For the text-containing cell, return its midpoint in [x, y] coordinate format. 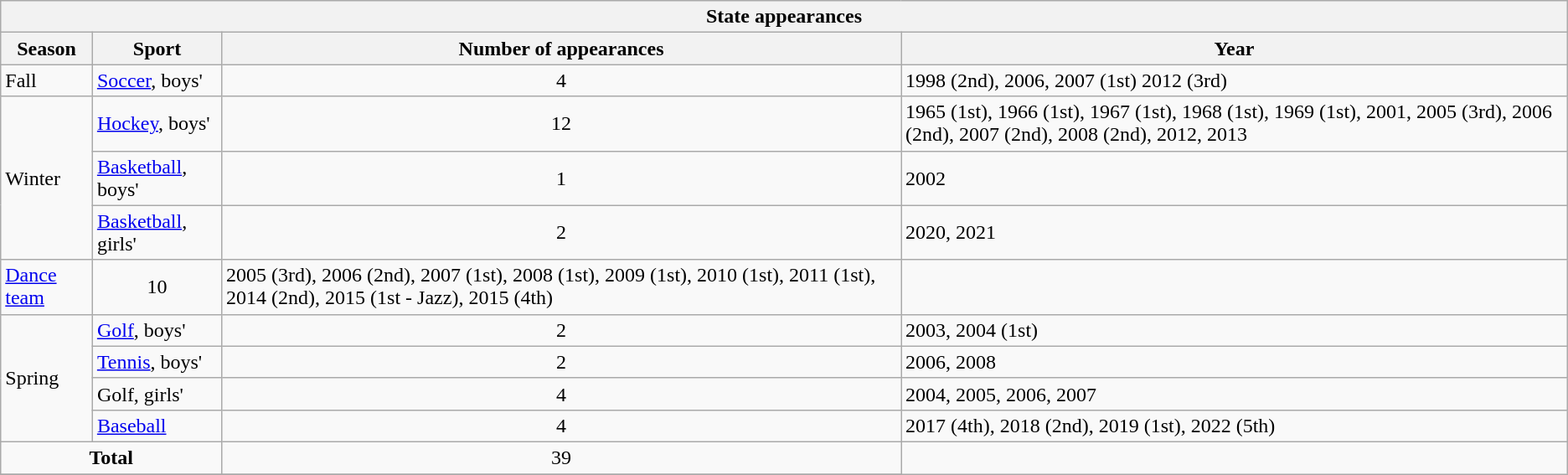
Golf, boys' [157, 330]
10 [157, 287]
Year [1235, 49]
Season [47, 49]
Hockey, boys' [157, 124]
2006, 2008 [1235, 362]
2017 (4th), 2018 (2nd), 2019 (1st), 2022 (5th) [1235, 426]
State appearances [784, 17]
12 [561, 124]
2002 [1235, 178]
1998 (2nd), 2006, 2007 (1st) 2012 (3rd) [1235, 80]
Total [111, 457]
39 [561, 457]
Sport [157, 49]
Soccer, boys' [157, 80]
Basketball, girls' [157, 233]
Tennis, boys' [157, 362]
Basketball, boys' [157, 178]
1965 (1st), 1966 (1st), 1967 (1st), 1968 (1st), 1969 (1st), 2001, 2005 (3rd), 2006 (2nd), 2007 (2nd), 2008 (2nd), 2012, 2013 [1235, 124]
2003, 2004 (1st) [1235, 330]
Baseball [157, 426]
Spring [47, 378]
1 [561, 178]
2005 (3rd), 2006 (2nd), 2007 (1st), 2008 (1st), 2009 (1st), 2010 (1st), 2011 (1st), 2014 (2nd), 2015 (1st - Jazz), 2015 (4th) [561, 287]
Golf, girls' [157, 394]
Fall [47, 80]
Dance team [47, 287]
2004, 2005, 2006, 2007 [1235, 394]
Winter [47, 178]
2020, 2021 [1235, 233]
Number of appearances [561, 49]
